Locate the cell with the specified text and output its (X, Y) center coordinate. 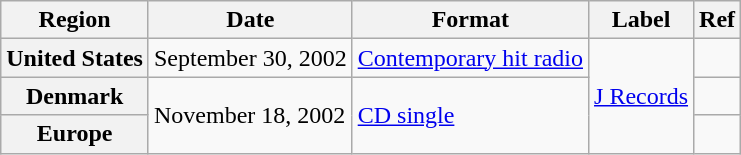
Denmark (75, 96)
Format (470, 20)
Date (250, 20)
Ref (718, 20)
November 18, 2002 (250, 115)
CD single (470, 115)
Label (642, 20)
Contemporary hit radio (470, 58)
Europe (75, 134)
J Records (642, 96)
United States (75, 58)
September 30, 2002 (250, 58)
Region (75, 20)
